Provide the [X, Y] coordinate of the cell's center where the given text is located.  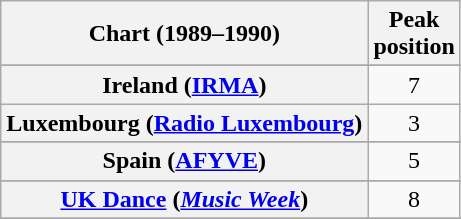
Ireland (IRMA) [184, 85]
Luxembourg (Radio Luxembourg) [184, 123]
7 [414, 85]
5 [414, 161]
Spain (AFYVE) [184, 161]
Chart (1989–1990) [184, 34]
3 [414, 123]
8 [414, 199]
UK Dance (Music Week) [184, 199]
Peakposition [414, 34]
